Output the (x, y) coordinate of the center of the cell containing the given text.  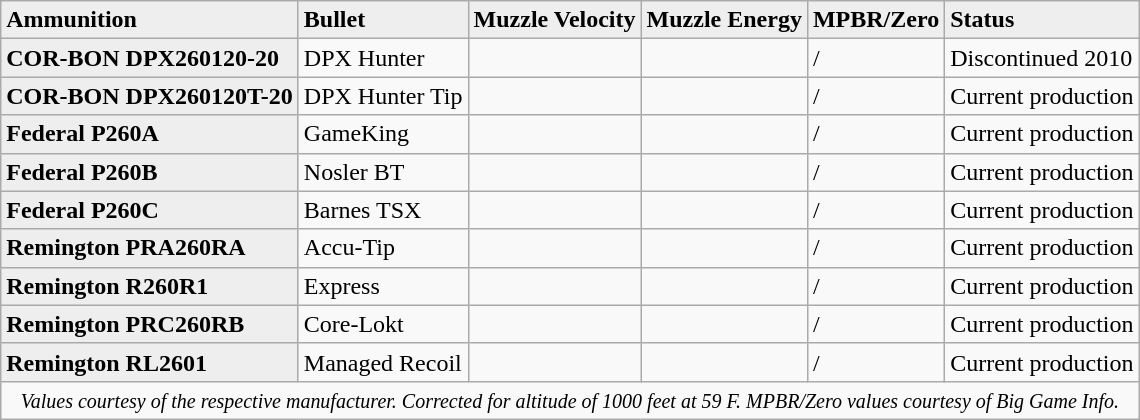
Discontinued 2010 (1042, 58)
Remington PRA260RA (150, 248)
DPX Hunter (383, 58)
Federal P260C (150, 210)
Barnes TSX (383, 210)
COR-BON DPX260120-20 (150, 58)
Accu-Tip (383, 248)
Federal P260B (150, 172)
Core-Lokt (383, 324)
Express (383, 286)
Remington R260R1 (150, 286)
Managed Recoil (383, 362)
Muzzle Energy (724, 20)
Remington PRC260RB (150, 324)
GameKing (383, 134)
COR-BON DPX260120T-20 (150, 96)
Ammunition (150, 20)
Values courtesy of the respective manufacturer. Corrected for altitude of 1000 feet at 59 F. MPBR/Zero values courtesy of Big Game Info. (570, 400)
Status (1042, 20)
Federal P260A (150, 134)
MPBR/Zero (876, 20)
DPX Hunter Tip (383, 96)
Bullet (383, 20)
Nosler BT (383, 172)
Remington RL2601 (150, 362)
Muzzle Velocity (554, 20)
